Search for the cell housing the specified text and yield its [X, Y] center coordinate. 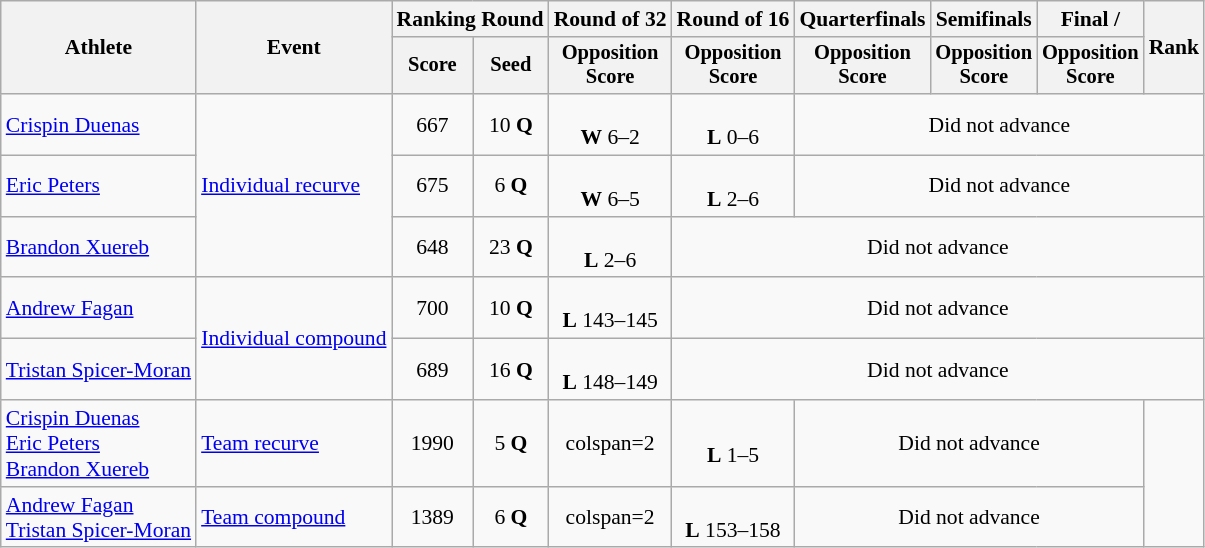
Team compound [294, 518]
L 148–149 [610, 370]
Ranking Round [470, 19]
Quarterfinals [862, 19]
Seed [511, 66]
Score [433, 66]
Round of 32 [610, 19]
Round of 16 [734, 19]
Rank [1174, 48]
1389 [433, 518]
W 6–2 [610, 124]
W 6–5 [610, 186]
Crispin DuenasEric PetersBrandon Xuereb [98, 444]
16 Q [511, 370]
648 [433, 248]
Brandon Xuereb [98, 248]
Final / [1090, 19]
700 [433, 308]
Crispin Duenas [98, 124]
L 1–5 [734, 444]
Individual recurve [294, 186]
Andrew Fagan [98, 308]
Eric Peters [98, 186]
689 [433, 370]
Semifinals [984, 19]
Event [294, 48]
Individual compound [294, 339]
L 143–145 [610, 308]
L 0–6 [734, 124]
5 Q [511, 444]
Tristan Spicer-Moran [98, 370]
Team recurve [294, 444]
Athlete [98, 48]
Andrew FaganTristan Spicer-Moran [98, 518]
23 Q [511, 248]
675 [433, 186]
L 153–158 [734, 518]
1990 [433, 444]
667 [433, 124]
